Identify which cell holds the provided text, then report its (X, Y) central coordinate. 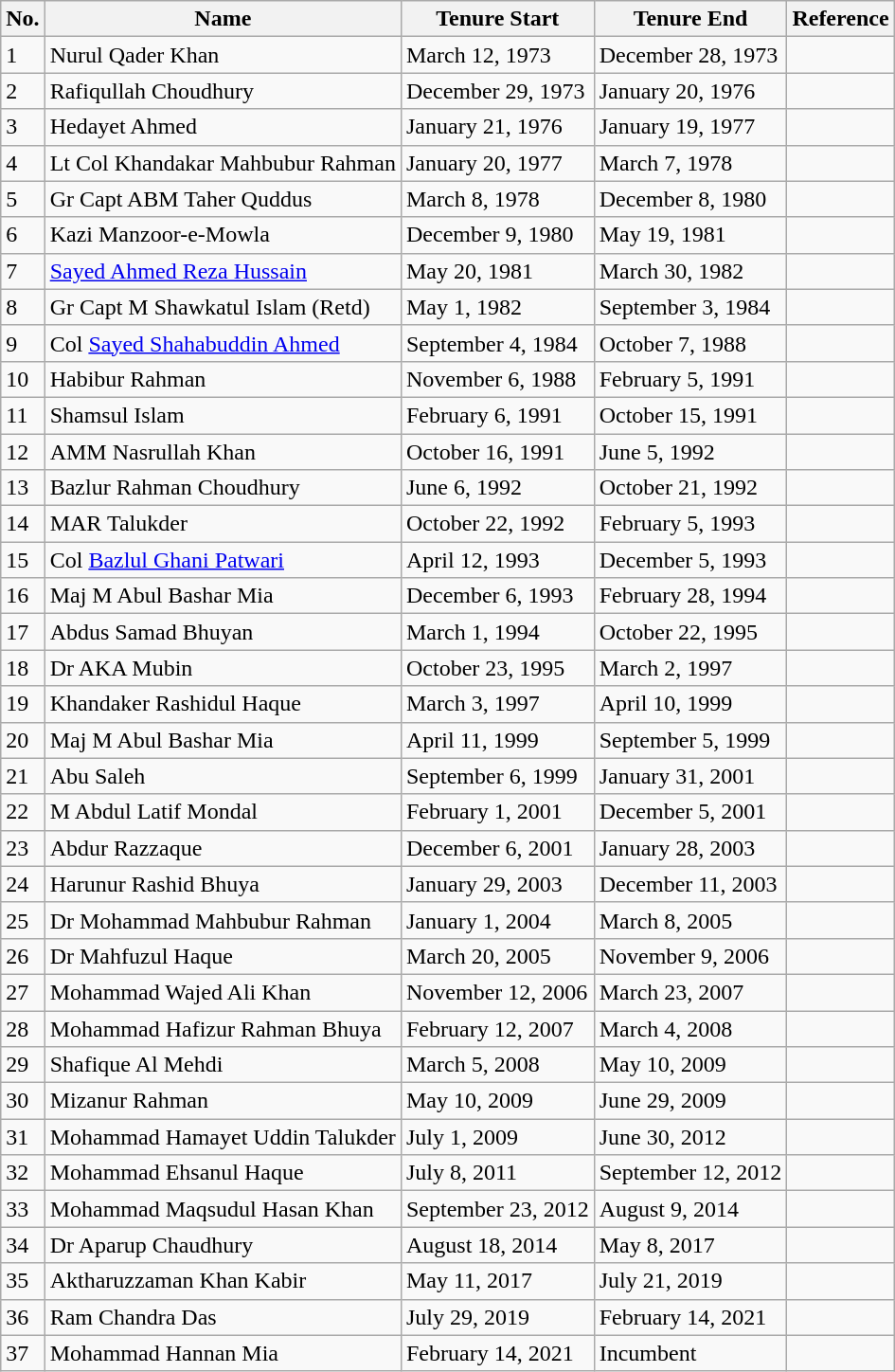
MAR Talukder (223, 524)
Dr Aparup Chaudhury (223, 1245)
September 23, 2012 (497, 1209)
Col Sayed Shahabuddin Ahmed (223, 343)
21 (23, 776)
June 30, 2012 (690, 1137)
36 (23, 1317)
Dr Mahfuzul Haque (223, 956)
14 (23, 524)
July 1, 2009 (497, 1137)
July 21, 2019 (690, 1281)
August 9, 2014 (690, 1209)
11 (23, 415)
November 12, 2006 (497, 992)
December 11, 2003 (690, 884)
Shamsul Islam (223, 415)
Abu Saleh (223, 776)
33 (23, 1209)
November 9, 2006 (690, 956)
Tenure Start (497, 19)
32 (23, 1173)
February 28, 1994 (690, 596)
4 (23, 163)
September 4, 1984 (497, 343)
December 6, 2001 (497, 848)
March 2, 1997 (690, 668)
December 29, 1973 (497, 91)
Mohammad Hafizur Rahman Bhuya (223, 1028)
January 1, 2004 (497, 920)
March 4, 2008 (690, 1028)
Harunur Rashid Bhuya (223, 884)
February 6, 1991 (497, 415)
May 20, 1981 (497, 271)
3 (23, 127)
January 29, 2003 (497, 884)
15 (23, 560)
December 5, 2001 (690, 812)
April 10, 1999 (690, 704)
9 (23, 343)
37 (23, 1353)
Dr AKA Mubin (223, 668)
May 11, 2017 (497, 1281)
17 (23, 632)
13 (23, 488)
March 1, 1994 (497, 632)
June 5, 1992 (690, 452)
16 (23, 596)
August 18, 2014 (497, 1245)
Mohammad Maqsudul Hasan Khan (223, 1209)
March 5, 2008 (497, 1065)
June 6, 1992 (497, 488)
Tenure End (690, 19)
Kazi Manzoor-e-Mowla (223, 235)
No. (23, 19)
February 5, 1991 (690, 379)
19 (23, 704)
30 (23, 1101)
September 3, 1984 (690, 307)
25 (23, 920)
February 5, 1993 (690, 524)
5 (23, 199)
November 6, 1988 (497, 379)
December 6, 1993 (497, 596)
31 (23, 1137)
1 (23, 55)
Mizanur Rahman (223, 1101)
Reference (841, 19)
Dr Mohammad Mahbubur Rahman (223, 920)
18 (23, 668)
Gr Capt ABM Taher Quddus (223, 199)
Gr Capt M Shawkatul Islam (Retd) (223, 307)
September 5, 1999 (690, 740)
December 5, 1993 (690, 560)
Incumbent (690, 1353)
Khandaker Rashidul Haque (223, 704)
Mohammad Ehsanul Haque (223, 1173)
AMM Nasrullah Khan (223, 452)
Nurul Qader Khan (223, 55)
February 1, 2001 (497, 812)
2 (23, 91)
March 8, 2005 (690, 920)
December 9, 1980 (497, 235)
Abdur Razzaque (223, 848)
December 8, 1980 (690, 199)
October 23, 1995 (497, 668)
Hedayet Ahmed (223, 127)
Name (223, 19)
24 (23, 884)
Col Bazlul Ghani Patwari (223, 560)
April 12, 1993 (497, 560)
28 (23, 1028)
Ram Chandra Das (223, 1317)
Lt Col Khandakar Mahbubur Rahman (223, 163)
March 20, 2005 (497, 956)
January 31, 2001 (690, 776)
October 7, 1988 (690, 343)
January 21, 1976 (497, 127)
December 28, 1973 (690, 55)
October 22, 1995 (690, 632)
March 12, 1973 (497, 55)
January 28, 2003 (690, 848)
M Abdul Latif Mondal (223, 812)
Mohammad Wajed Ali Khan (223, 992)
October 21, 1992 (690, 488)
Mohammad Hamayet Uddin Talukder (223, 1137)
10 (23, 379)
October 22, 1992 (497, 524)
Abdus Samad Bhuyan (223, 632)
March 30, 1982 (690, 271)
March 3, 1997 (497, 704)
8 (23, 307)
May 1, 1982 (497, 307)
7 (23, 271)
23 (23, 848)
34 (23, 1245)
12 (23, 452)
February 12, 2007 (497, 1028)
July 8, 2011 (497, 1173)
March 23, 2007 (690, 992)
September 6, 1999 (497, 776)
Rafiqullah Choudhury (223, 91)
26 (23, 956)
Sayed Ahmed Reza Hussain (223, 271)
July 29, 2019 (497, 1317)
June 29, 2009 (690, 1101)
Habibur Rahman (223, 379)
6 (23, 235)
Mohammad Hannan Mia (223, 1353)
May 8, 2017 (690, 1245)
35 (23, 1281)
September 12, 2012 (690, 1173)
January 20, 1977 (497, 163)
20 (23, 740)
29 (23, 1065)
Shafique Al Mehdi (223, 1065)
May 19, 1981 (690, 235)
Aktharuzzaman Khan Kabir (223, 1281)
October 15, 1991 (690, 415)
March 8, 1978 (497, 199)
Bazlur Rahman Choudhury (223, 488)
October 16, 1991 (497, 452)
January 19, 1977 (690, 127)
27 (23, 992)
April 11, 1999 (497, 740)
March 7, 1978 (690, 163)
January 20, 1976 (690, 91)
22 (23, 812)
